Detect which cell encompasses the target text, then output its [x, y] center coordinate. 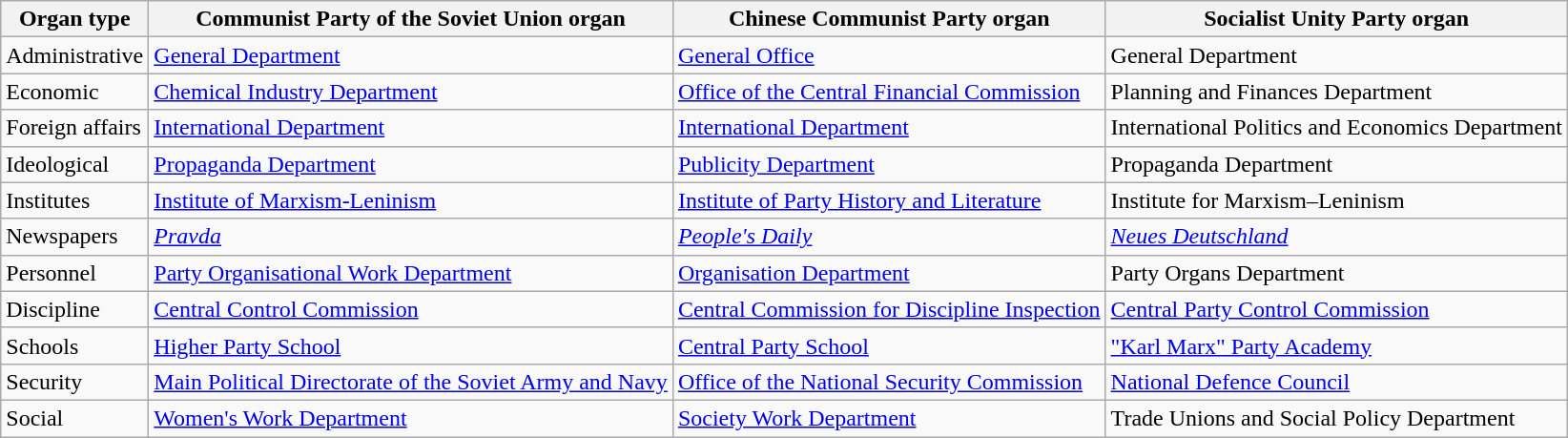
Central Party School [889, 345]
Communist Party of the Soviet Union organ [411, 19]
Chemical Industry Department [411, 92]
Higher Party School [411, 345]
Party Organs Department [1336, 273]
Central Commission for Discipline Inspection [889, 309]
Ideological [74, 164]
Schools [74, 345]
Office of the National Security Commission [889, 382]
International Politics and Economics Department [1336, 128]
Institute for Marxism–Leninism [1336, 200]
Institute of Party History and Literature [889, 200]
National Defence Council [1336, 382]
"Karl Marx" Party Academy [1336, 345]
Central Party Control Commission [1336, 309]
Central Control Commission [411, 309]
People's Daily [889, 237]
Publicity Department [889, 164]
Chinese Communist Party organ [889, 19]
Trade Unions and Social Policy Department [1336, 418]
Organisation Department [889, 273]
Main Political Directorate of the Soviet Army and Navy [411, 382]
Party Organisational Work Department [411, 273]
Society Work Department [889, 418]
Women's Work Department [411, 418]
Newspapers [74, 237]
General Office [889, 55]
Institutes [74, 200]
Office of the Central Financial Commission [889, 92]
Discipline [74, 309]
Neues Deutschland [1336, 237]
Personnel [74, 273]
Organ type [74, 19]
Pravda [411, 237]
Security [74, 382]
Social [74, 418]
Economic [74, 92]
Foreign affairs [74, 128]
Institute of Marxism-Leninism [411, 200]
Socialist Unity Party organ [1336, 19]
Planning and Finances Department [1336, 92]
Administrative [74, 55]
